Output the (X, Y) coordinate of the center of the cell containing the given text.  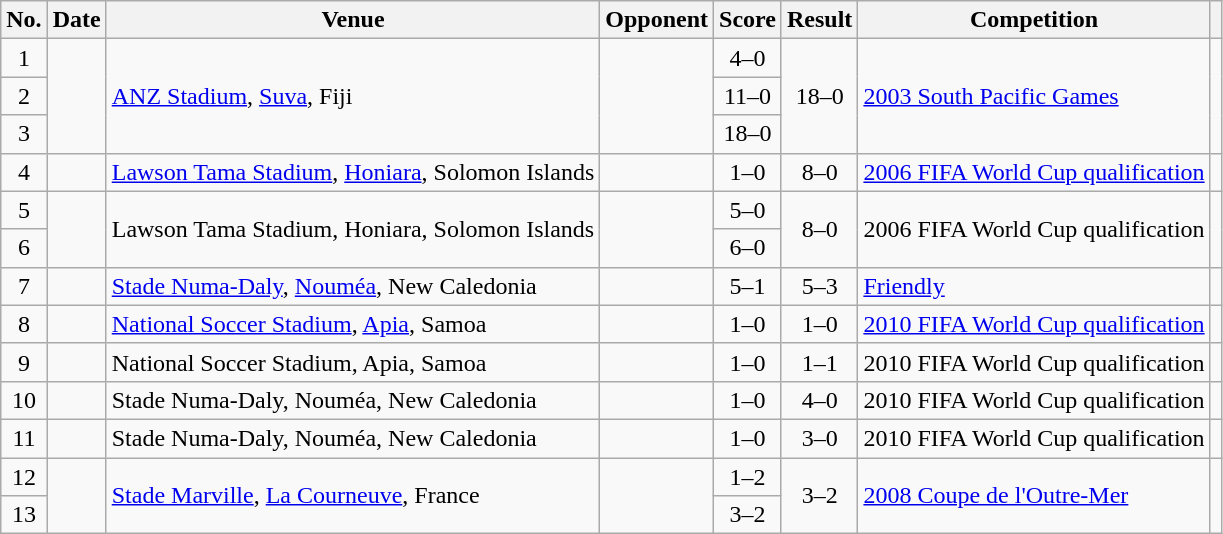
5–1 (748, 286)
Venue (353, 20)
4 (24, 172)
3–0 (819, 438)
Opponent (657, 20)
7 (24, 286)
ANZ Stadium, Suva, Fiji (353, 96)
13 (24, 515)
2 (24, 96)
Friendly (1034, 286)
5–0 (748, 210)
6–0 (748, 248)
Stade Marville, La Courneuve, France (353, 496)
1 (24, 58)
12 (24, 477)
6 (24, 248)
8 (24, 324)
11 (24, 438)
9 (24, 362)
Competition (1034, 20)
Score (748, 20)
3 (24, 134)
No. (24, 20)
Date (76, 20)
2008 Coupe de l'Outre-Mer (1034, 496)
5 (24, 210)
1–1 (819, 362)
5–3 (819, 286)
Result (819, 20)
2003 South Pacific Games (1034, 96)
1–2 (748, 477)
10 (24, 400)
11–0 (748, 96)
